Extract the (x, y) coordinate from the center of the cell holding the provided text.  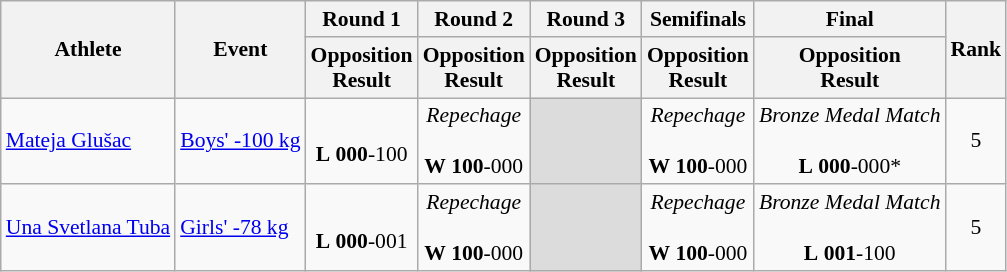
Round 1 (362, 19)
L 000-001 (362, 228)
Rank (976, 50)
Round 3 (586, 19)
L 000-100 (362, 142)
Boys' -100 kg (240, 142)
Mateja Glušac (88, 142)
Semifinals (698, 19)
Final (850, 19)
Girls' -78 kg (240, 228)
Una Svetlana Tuba (88, 228)
Round 2 (474, 19)
Bronze Medal Match L 000-000* (850, 142)
Athlete (88, 50)
Bronze Medal Match L 001-100 (850, 228)
Event (240, 50)
